Return [x, y] of the center of cell containing provided text 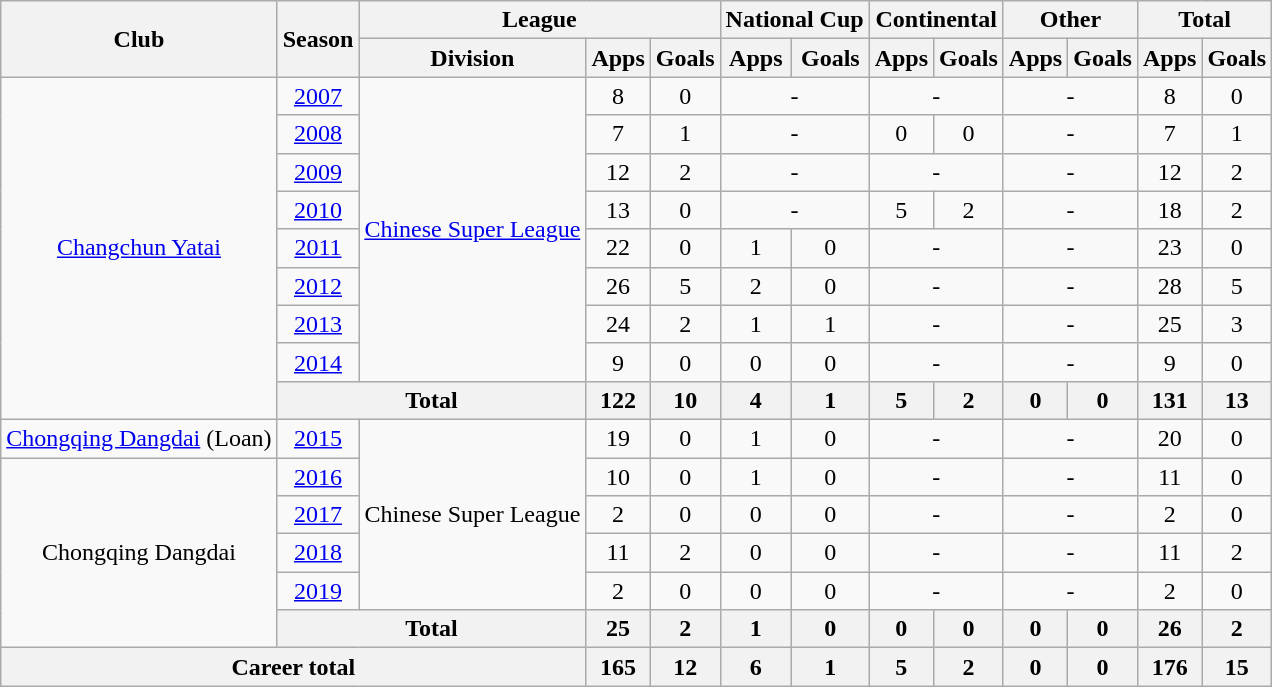
122 [618, 400]
19 [618, 438]
2017 [318, 515]
2009 [318, 172]
Career total [294, 667]
176 [1169, 667]
165 [618, 667]
23 [1169, 248]
2013 [318, 324]
2012 [318, 286]
2016 [318, 477]
Club [139, 39]
Continental [936, 20]
2007 [318, 96]
24 [618, 324]
2010 [318, 210]
15 [1237, 667]
Division [472, 58]
4 [756, 400]
2008 [318, 134]
Other [1070, 20]
Chongqing Dangdai [139, 553]
20 [1169, 438]
2018 [318, 553]
National Cup [794, 20]
League [540, 20]
6 [756, 667]
Changchun Yatai [139, 248]
3 [1237, 324]
2015 [318, 438]
Season [318, 39]
28 [1169, 286]
Chongqing Dangdai (Loan) [139, 438]
18 [1169, 210]
2019 [318, 591]
131 [1169, 400]
2014 [318, 362]
22 [618, 248]
2011 [318, 248]
